Search for the cell housing the specified text and yield its (x, y) center coordinate. 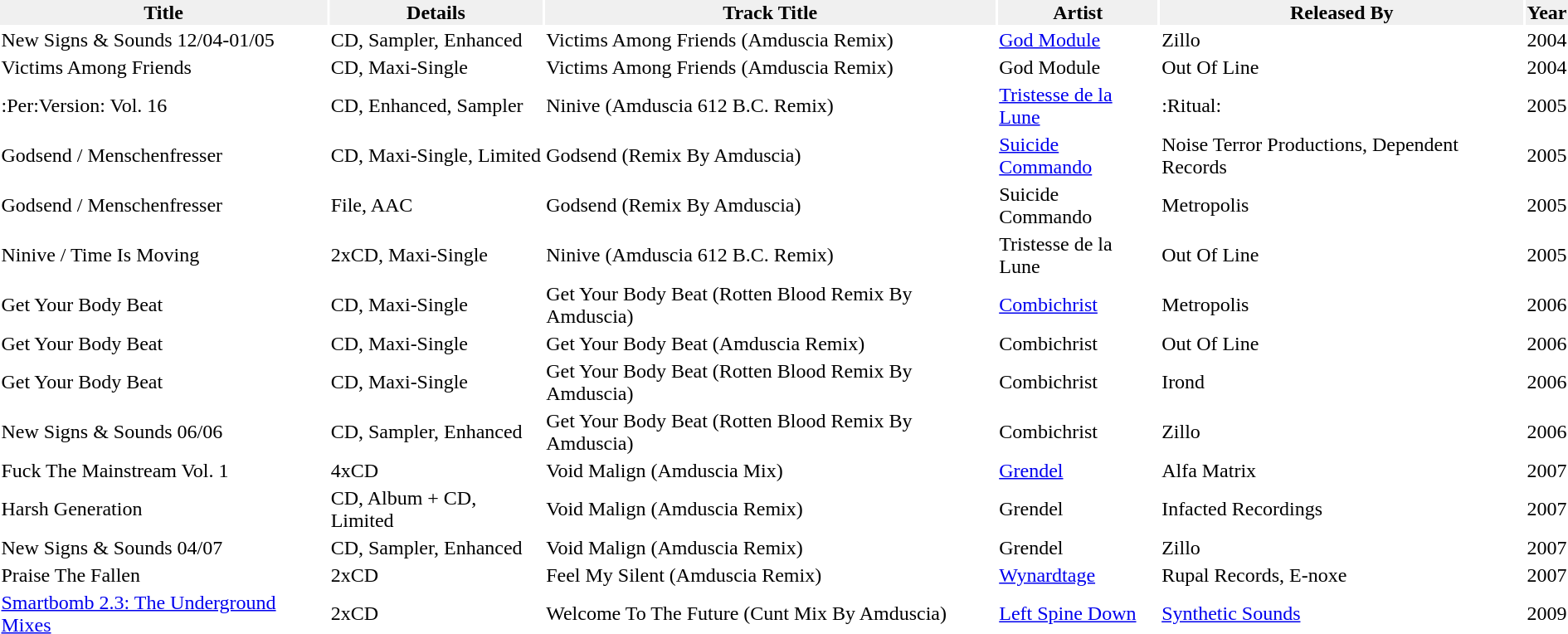
Harsh Generation (163, 510)
CD, Enhanced, Sampler (436, 106)
Rupal Records, E-noxe (1342, 575)
CD, Maxi-Single, Limited (436, 156)
Details (436, 12)
Alfa Matrix (1342, 471)
Fuck The Mainstream Vol. 1 (163, 471)
New Signs & Sounds 12/04-01/05 (163, 40)
Ninive / Time Is Moving (163, 256)
:Ritual: (1342, 106)
Track Title (770, 12)
File, AAC (436, 206)
Artist (1079, 12)
Noise Terror Productions, Dependent Records (1342, 156)
Praise The Fallen (163, 575)
Year (1546, 12)
:Per:Version: Vol. 16 (163, 106)
2xCD (436, 575)
Victims Among Friends (163, 67)
Get Your Body Beat (Amduscia Remix) (770, 344)
2xCD, Maxi-Single (436, 256)
CD, Album + CD, Limited (436, 510)
Void Malign (Amduscia Mix) (770, 471)
New Signs & Sounds 04/07 (163, 548)
Infacted Recordings (1342, 510)
Released By (1342, 12)
4xCD (436, 471)
Feel My Silent (Amduscia Remix) (770, 575)
New Signs & Sounds 06/06 (163, 432)
Irond (1342, 382)
Wynardtage (1079, 575)
Title (163, 12)
